Find where the given text appears and provide that cell's center as [x, y] coordinate. 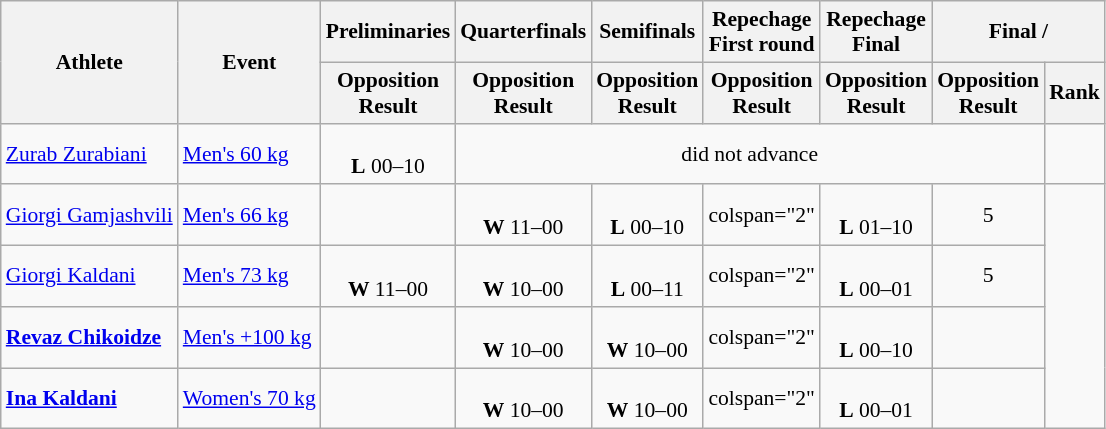
Men's 73 kg [250, 276]
Athlete [90, 62]
Revaz Chikoidze [90, 338]
L 00–11 [647, 276]
Men's +100 kg [250, 338]
Giorgi Kaldani [90, 276]
Men's 66 kg [250, 216]
L 01–10 [876, 216]
Final / [1018, 32]
Ina Kaldani [90, 398]
Women's 70 kg [250, 398]
Quarterfinals [523, 32]
Zurab Zurabiani [90, 154]
Event [250, 62]
RepechageFinal [876, 32]
Giorgi Gamjashvili [90, 216]
Semifinals [647, 32]
did not advance [750, 154]
Preliminaries [388, 32]
RepechageFirst round [762, 32]
Men's 60 kg [250, 154]
Rank [1074, 92]
